Provide the [x, y] coordinate of the cell's center where the given text is located.  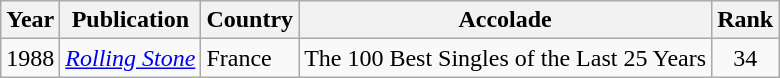
Publication [130, 20]
Country [250, 20]
Year [30, 20]
1988 [30, 58]
Rank [746, 20]
The 100 Best Singles of the Last 25 Years [506, 58]
Accolade [506, 20]
Rolling Stone [130, 58]
34 [746, 58]
France [250, 58]
